Identify which cell holds the provided text, then report its (X, Y) central coordinate. 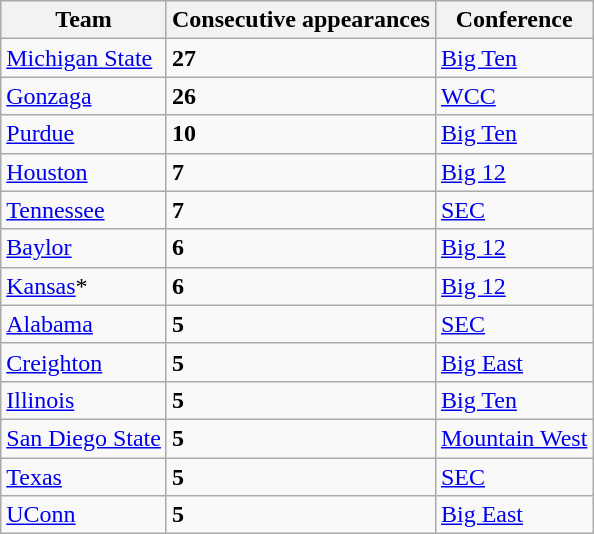
Baylor (84, 248)
Illinois (84, 400)
Creighton (84, 362)
Alabama (84, 324)
Kansas* (84, 286)
WCC (514, 96)
Michigan State (84, 58)
Consecutive appearances (300, 20)
Texas (84, 477)
10 (300, 134)
Team (84, 20)
Mountain West (514, 438)
Houston (84, 172)
26 (300, 96)
Tennessee (84, 210)
27 (300, 58)
Purdue (84, 134)
UConn (84, 515)
San Diego State (84, 438)
Conference (514, 20)
Gonzaga (84, 96)
